Search for the cell housing the specified text and yield its [X, Y] center coordinate. 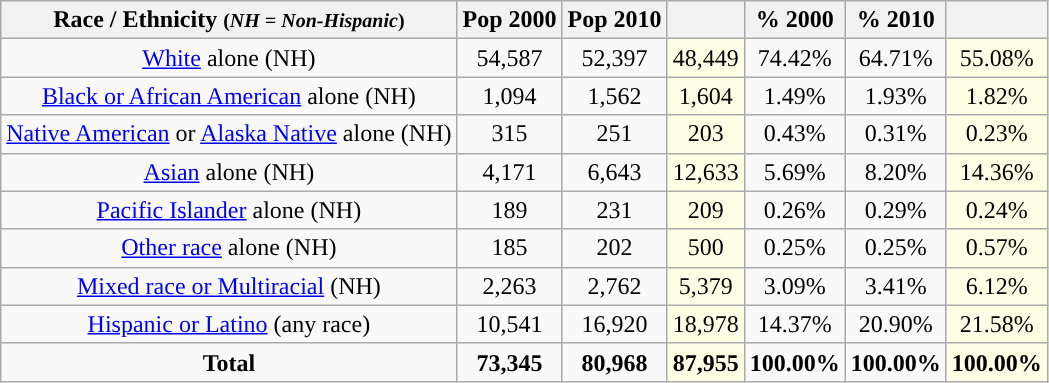
8.20% [896, 172]
Mixed race or Multiracial (NH) [229, 286]
14.36% [996, 172]
1.49% [794, 96]
Hispanic or Latino (any race) [229, 324]
4,171 [510, 172]
500 [706, 248]
1,604 [706, 96]
209 [706, 210]
6,643 [614, 172]
1.82% [996, 96]
0.24% [996, 210]
Other race alone (NH) [229, 248]
64.71% [896, 58]
Native American or Alaska Native alone (NH) [229, 134]
Pop 2010 [614, 20]
10,541 [510, 324]
Pop 2000 [510, 20]
21.58% [996, 324]
203 [706, 134]
0.31% [896, 134]
0.43% [794, 134]
Race / Ethnicity (NH = Non-Hispanic) [229, 20]
Total [229, 362]
% 2000 [794, 20]
185 [510, 248]
1,094 [510, 96]
White alone (NH) [229, 58]
Pacific Islander alone (NH) [229, 210]
1,562 [614, 96]
231 [614, 210]
55.08% [996, 58]
5.69% [794, 172]
80,968 [614, 362]
202 [614, 248]
Black or African American alone (NH) [229, 96]
3.09% [794, 286]
52,397 [614, 58]
73,345 [510, 362]
0.26% [794, 210]
18,978 [706, 324]
1.93% [896, 96]
0.29% [896, 210]
87,955 [706, 362]
3.41% [896, 286]
14.37% [794, 324]
% 2010 [896, 20]
48,449 [706, 58]
6.12% [996, 286]
251 [614, 134]
0.57% [996, 248]
12,633 [706, 172]
20.90% [896, 324]
2,263 [510, 286]
0.23% [996, 134]
Asian alone (NH) [229, 172]
2,762 [614, 286]
189 [510, 210]
5,379 [706, 286]
74.42% [794, 58]
54,587 [510, 58]
16,920 [614, 324]
315 [510, 134]
